Output the [X, Y] coordinate of the center of the cell containing the given text.  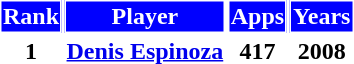
Years [322, 16]
Player [145, 16]
Apps [258, 16]
Rank [31, 16]
